Detect which cell encompasses the target text, then output its [X, Y] center coordinate. 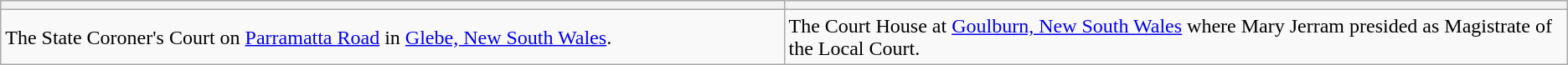
The State Coroner's Court on Parramatta Road in Glebe, New South Wales. [392, 37]
The Court House at Goulburn, New South Wales where Mary Jerram presided as Magistrate of the Local Court. [1176, 37]
